Extract the [X, Y] coordinate from the center of the cell holding the provided text.  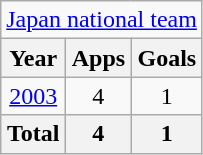
Year [34, 58]
Japan national team [102, 20]
Goals [166, 58]
Total [34, 134]
Apps [99, 58]
2003 [34, 96]
